Pinpoint the cell where the given text exists, returning its [X, Y] midpoint coordinate. 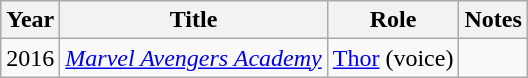
Year [30, 20]
Notes [493, 20]
Role [393, 20]
Marvel Avengers Academy [194, 58]
Thor (voice) [393, 58]
2016 [30, 58]
Title [194, 20]
